Find where the given text appears and provide that cell's center as (X, Y) coordinate. 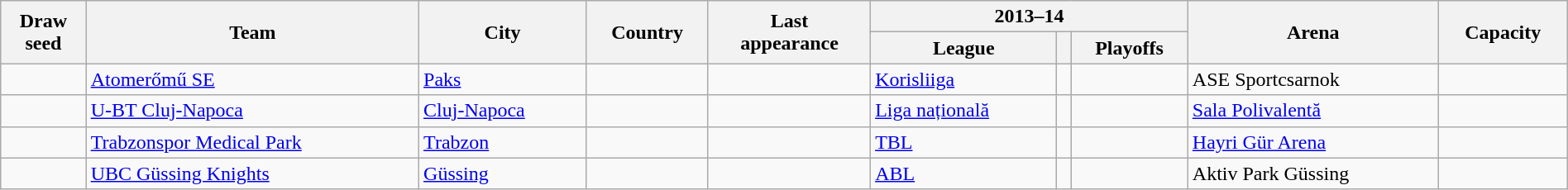
Team (252, 32)
2013–14 (1030, 17)
Capacity (1503, 32)
City (503, 32)
League (964, 48)
Arena (1313, 32)
Draw seed (43, 32)
Cluj-Napoca (503, 111)
Playoffs (1130, 48)
Korisliiga (964, 79)
U-BT Cluj-Napoca (252, 111)
Paks (503, 79)
Güssing (503, 173)
Hayri Gür Arena (1313, 142)
Liga națională (964, 111)
ABL (964, 173)
Atomerőmű SE (252, 79)
Aktiv Park Güssing (1313, 173)
Trabzon (503, 142)
ASE Sportcsarnok (1313, 79)
Trabzonspor Medical Park (252, 142)
UBC Güssing Knights (252, 173)
Last appearance (789, 32)
Sala Polivalentă (1313, 111)
Country (648, 32)
TBL (964, 142)
